Scan for the cell matching the given text and deliver its [X, Y] coordinate at center. 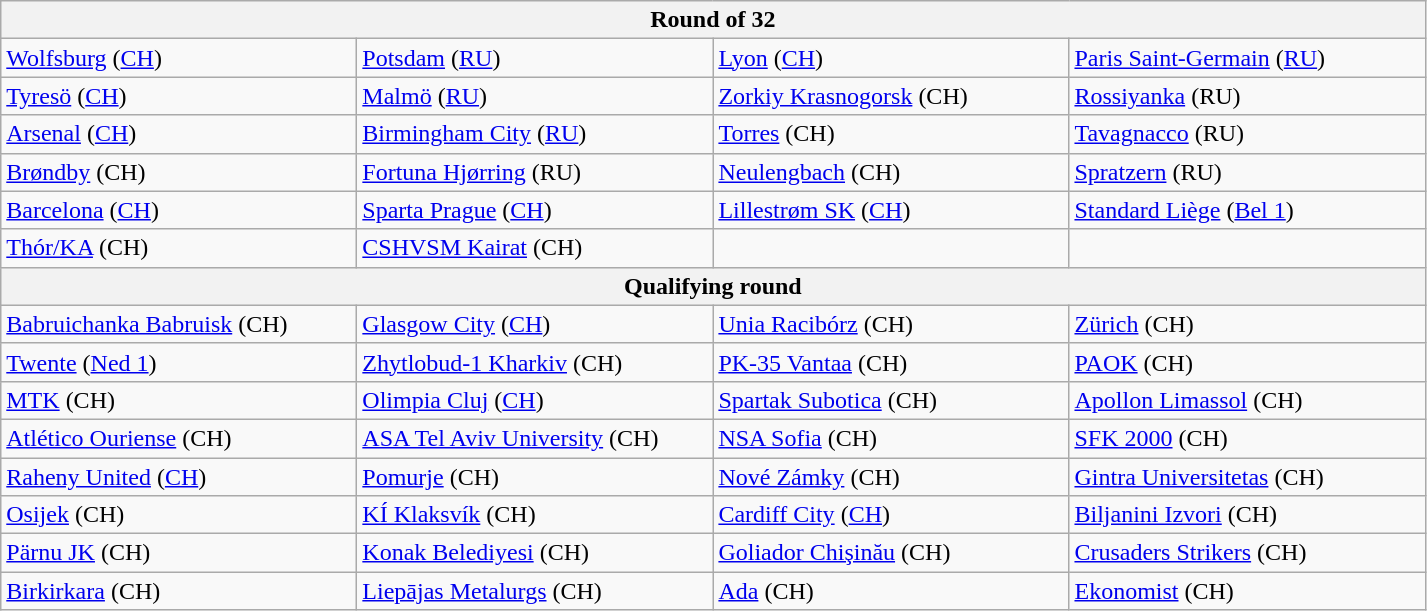
Glasgow City (CH) [535, 324]
Standard Liège (Bel 1) [1247, 210]
Liepājas Metalurgs (CH) [535, 591]
PK-35 Vantaa (CH) [891, 362]
Malmö (RU) [535, 96]
Paris Saint-Germain (RU) [1247, 58]
CSHVSM Kairat (CH) [535, 248]
Birmingham City (RU) [535, 134]
Fortuna Hjørring (RU) [535, 172]
NSA Sofia (CH) [891, 438]
Spratzern (RU) [1247, 172]
ASA Tel Aviv University (CH) [535, 438]
Arsenal (CH) [179, 134]
Gintra Universitetas (CH) [1247, 477]
Cardiff City (CH) [891, 515]
Spartak Subotica (CH) [891, 400]
Potsdam (RU) [535, 58]
Olimpia Cluj (CH) [535, 400]
Ada (CH) [891, 591]
Zorkiy Krasnogorsk (CH) [891, 96]
Qualifying round [713, 286]
Ekonomist (CH) [1247, 591]
Zhytlobud-1 Kharkiv (CH) [535, 362]
Crusaders Strikers (CH) [1247, 553]
Raheny United (CH) [179, 477]
Wolfsburg (CH) [179, 58]
Sparta Prague (CH) [535, 210]
Pärnu JK (CH) [179, 553]
Birkirkara (CH) [179, 591]
Atlético Ouriense (CH) [179, 438]
Tyresö (CH) [179, 96]
PAOK (CH) [1247, 362]
Unia Racibórz (CH) [891, 324]
Thór/KA (CH) [179, 248]
Apollon Limassol (CH) [1247, 400]
Lyon (CH) [891, 58]
MTK (CH) [179, 400]
Brøndby (CH) [179, 172]
Zürich (CH) [1247, 324]
Nové Zámky (CH) [891, 477]
Pomurje (CH) [535, 477]
Neulengbach (CH) [891, 172]
Babruichanka Babruisk (CH) [179, 324]
Round of 32 [713, 20]
SFK 2000 (CH) [1247, 438]
Konak Belediyesi (CH) [535, 553]
Rossiyanka (RU) [1247, 96]
Twente (Ned 1) [179, 362]
Lillestrøm SK (CH) [891, 210]
Torres (CH) [891, 134]
Goliador Chişinău (CH) [891, 553]
Barcelona (CH) [179, 210]
Tavagnacco (RU) [1247, 134]
Biljanini Izvori (CH) [1247, 515]
Osijek (CH) [179, 515]
KÍ Klaksvík (CH) [535, 515]
